Pinpoint the cell where the given text exists, returning its (x, y) midpoint coordinate. 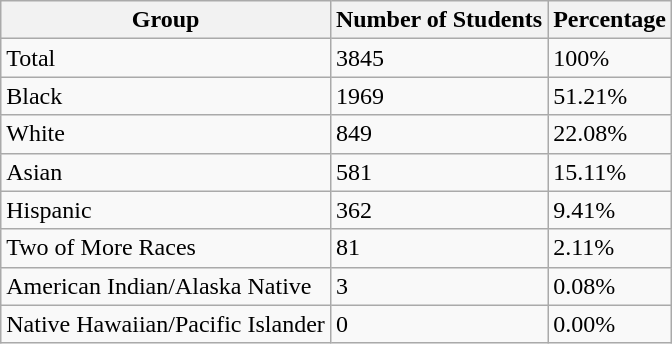
Percentage (610, 20)
Native Hawaiian/Pacific Islander (166, 324)
81 (438, 248)
849 (438, 134)
Asian (166, 172)
0.08% (610, 286)
Group (166, 20)
0 (438, 324)
White (166, 134)
9.41% (610, 210)
Number of Students (438, 20)
1969 (438, 96)
362 (438, 210)
2.11% (610, 248)
51.21% (610, 96)
Total (166, 58)
15.11% (610, 172)
American Indian/Alaska Native (166, 286)
0.00% (610, 324)
Two of More Races (166, 248)
581 (438, 172)
Black (166, 96)
22.08% (610, 134)
100% (610, 58)
3845 (438, 58)
Hispanic (166, 210)
3 (438, 286)
